From the cell containing the given text, extract its center point as [X, Y] coordinate. 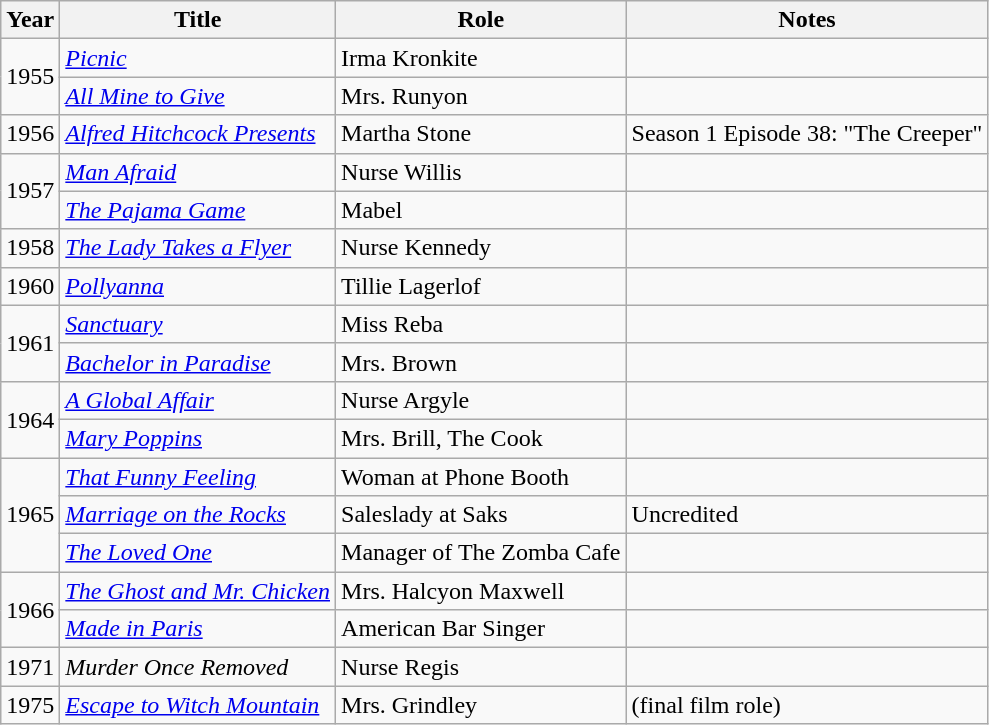
Made in Paris [198, 629]
(final film role) [807, 705]
The Lady Takes a Flyer [198, 248]
1965 [30, 515]
1961 [30, 343]
Pollyanna [198, 286]
Manager of The Zomba Cafe [482, 553]
The Pajama Game [198, 210]
Marriage on the Rocks [198, 515]
All Mine to Give [198, 96]
Nurse Regis [482, 667]
American Bar Singer [482, 629]
Alfred Hitchcock Presents [198, 134]
1956 [30, 134]
1958 [30, 248]
That Funny Feeling [198, 477]
Martha Stone [482, 134]
Saleslady at Saks [482, 515]
Notes [807, 20]
1957 [30, 191]
Mrs. Brown [482, 362]
Year [30, 20]
Season 1 Episode 38: "The Creeper" [807, 134]
1975 [30, 705]
Irma Kronkite [482, 58]
1960 [30, 286]
Sanctuary [198, 324]
The Loved One [198, 553]
Tillie Lagerlof [482, 286]
Bachelor in Paradise [198, 362]
Picnic [198, 58]
Murder Once Removed [198, 667]
Mary Poppins [198, 438]
Nurse Kennedy [482, 248]
Mrs. Brill, The Cook [482, 438]
Title [198, 20]
Man Afraid [198, 172]
Mrs. Runyon [482, 96]
Mrs. Halcyon Maxwell [482, 591]
Mrs. Grindley [482, 705]
Nurse Willis [482, 172]
Nurse Argyle [482, 400]
Mabel [482, 210]
1966 [30, 610]
1955 [30, 77]
A Global Affair [198, 400]
Miss Reba [482, 324]
1971 [30, 667]
Escape to Witch Mountain [198, 705]
Uncredited [807, 515]
Woman at Phone Booth [482, 477]
Role [482, 20]
The Ghost and Mr. Chicken [198, 591]
1964 [30, 419]
